Detect which cell encompasses the target text, then output its [X, Y] center coordinate. 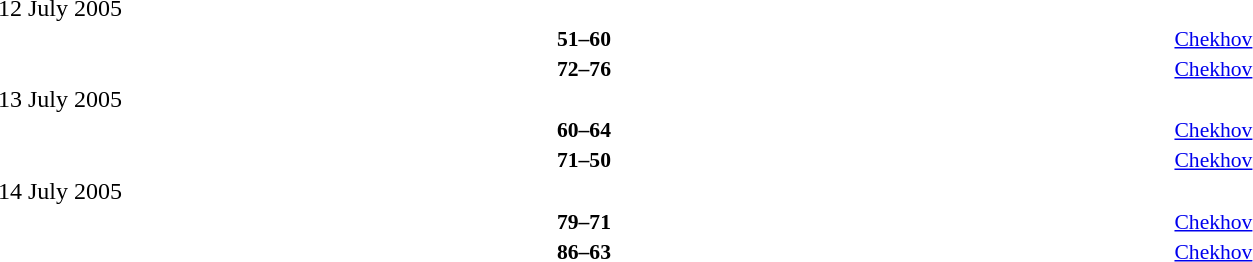
72–76 [584, 68]
71–50 [584, 160]
51–60 [584, 38]
79–71 [584, 222]
60–64 [584, 130]
